Capture the cell that displays the provided text and extract its [x, y] central coordinate. 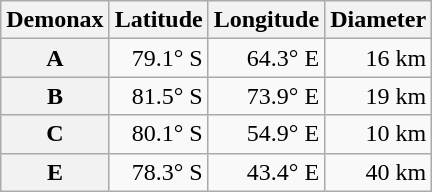
43.4° E [266, 172]
64.3° E [266, 58]
Latitude [158, 20]
C [55, 134]
80.1° S [158, 134]
19 km [378, 96]
40 km [378, 172]
79.1° S [158, 58]
Diameter [378, 20]
10 km [378, 134]
54.9° E [266, 134]
E [55, 172]
73.9° E [266, 96]
Demonax [55, 20]
78.3° S [158, 172]
B [55, 96]
16 km [378, 58]
Longitude [266, 20]
81.5° S [158, 96]
A [55, 58]
